Extract the [x, y] coordinate from the center of the cell holding the provided text.  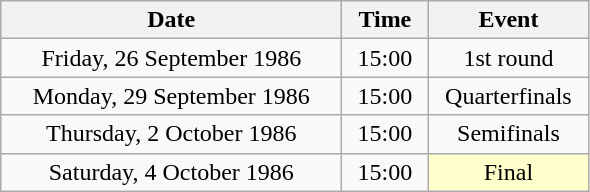
Final [508, 172]
Monday, 29 September 1986 [172, 96]
Time [385, 20]
Semifinals [508, 134]
Saturday, 4 October 1986 [172, 172]
Date [172, 20]
Event [508, 20]
Friday, 26 September 1986 [172, 58]
1st round [508, 58]
Thursday, 2 October 1986 [172, 134]
Quarterfinals [508, 96]
